Identify which cell holds the provided text, then report its (x, y) central coordinate. 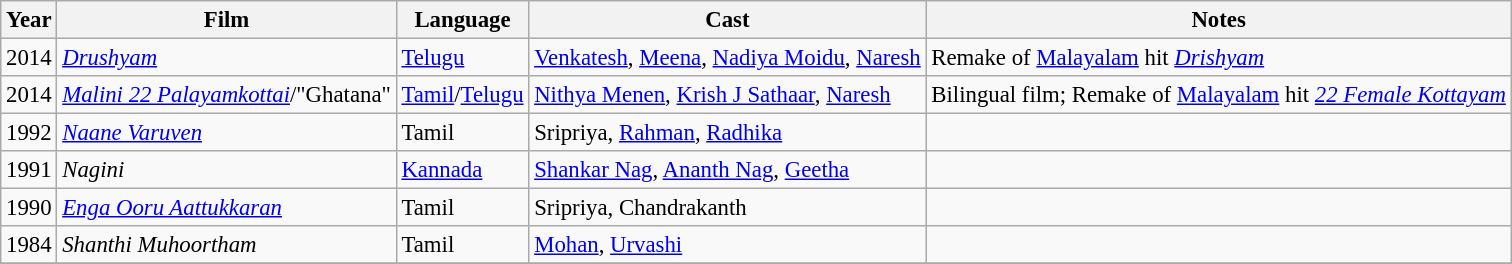
Mohan, Urvashi (728, 245)
Cast (728, 20)
Film (226, 20)
Malini 22 Palayamkottai/"Ghatana" (226, 95)
Remake of Malayalam hit Drishyam (1218, 58)
Drushyam (226, 58)
Nithya Menen, Krish J Sathaar, Naresh (728, 95)
Kannada (462, 170)
Language (462, 20)
1991 (29, 170)
Sripriya, Rahman, Radhika (728, 133)
Naane Varuven (226, 133)
Enga Ooru Aattukkaran (226, 208)
Nagini (226, 170)
Sripriya, Chandrakanth (728, 208)
1990 (29, 208)
Telugu (462, 58)
Year (29, 20)
Tamil/Telugu (462, 95)
1992 (29, 133)
Bilingual film; Remake of Malayalam hit 22 Female Kottayam (1218, 95)
Shanthi Muhoortham (226, 245)
Venkatesh, Meena, Nadiya Moidu, Naresh (728, 58)
1984 (29, 245)
Notes (1218, 20)
Shankar Nag, Ananth Nag, Geetha (728, 170)
